Locate the cell with the specified text and output its (x, y) center coordinate. 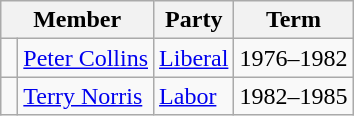
Liberal (194, 58)
1982–1985 (294, 96)
1976–1982 (294, 58)
Term (294, 20)
Terry Norris (86, 96)
Peter Collins (86, 58)
Member (78, 20)
Party (194, 20)
Labor (194, 96)
